Detect which cell encompasses the target text, then output its [X, Y] center coordinate. 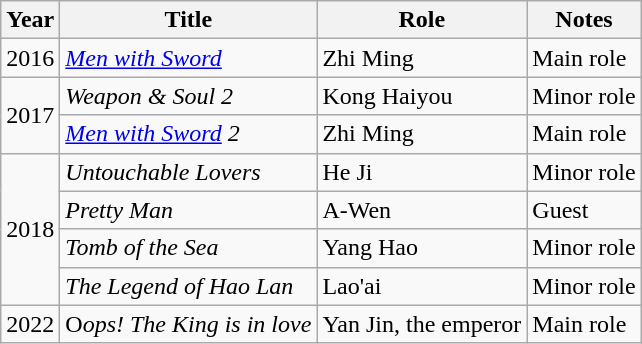
Oops! The King is in love [188, 324]
Year [30, 20]
Title [188, 20]
2016 [30, 58]
2018 [30, 229]
Pretty Man [188, 210]
Role [422, 20]
Men with Sword 2 [188, 134]
The Legend of Hao Lan [188, 286]
Guest [584, 210]
Tomb of the Sea [188, 248]
Yang Hao [422, 248]
Lao'ai [422, 286]
A-Wen [422, 210]
He Ji [422, 172]
2022 [30, 324]
Yan Jin, the emperor [422, 324]
Untouchable Lovers [188, 172]
2017 [30, 115]
Men with Sword [188, 58]
Notes [584, 20]
Weapon & Soul 2 [188, 96]
Kong Haiyou [422, 96]
